From the cell containing the given text, extract its center point as (x, y) coordinate. 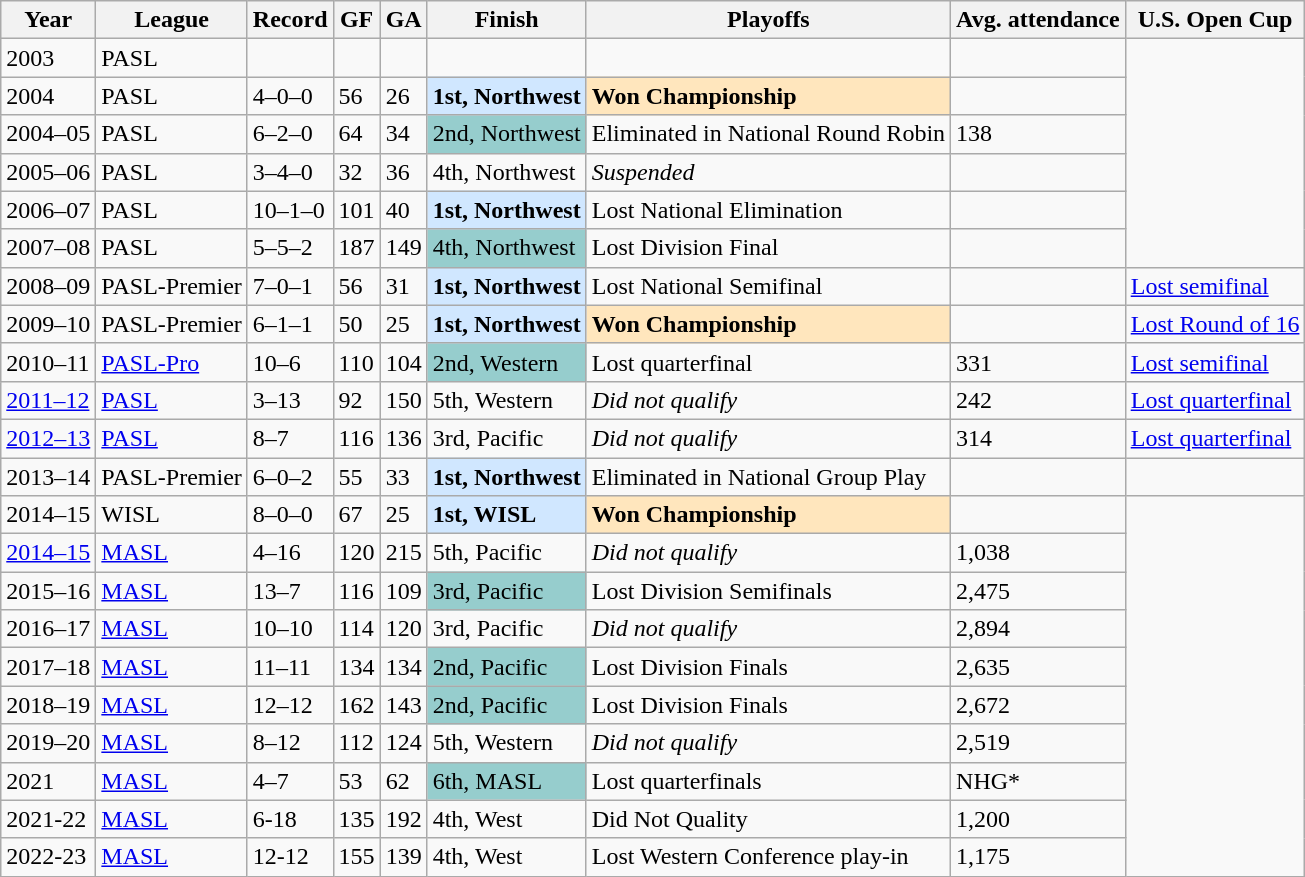
10–6 (290, 362)
6–0–2 (290, 477)
101 (356, 210)
2012–13 (48, 438)
2021-22 (48, 819)
12-12 (290, 857)
6-18 (290, 819)
NHG* (1038, 781)
Lost quarterfinals (768, 781)
114 (356, 629)
32 (356, 172)
242 (1038, 400)
Year (48, 20)
4–7 (290, 781)
139 (404, 857)
Eliminated in National Group Play (768, 477)
2003 (48, 58)
2,475 (1038, 591)
5–5–2 (290, 248)
31 (404, 286)
162 (356, 705)
314 (1038, 438)
PASL-Pro (172, 362)
215 (404, 553)
2018–19 (48, 705)
8–12 (290, 743)
Avg. attendance (1038, 20)
2017–18 (48, 667)
33 (404, 477)
Lost Round of 16 (1215, 324)
4–0–0 (290, 96)
112 (356, 743)
50 (356, 324)
40 (404, 210)
Lost Western Conference play-in (768, 857)
2019–20 (48, 743)
92 (356, 400)
2,672 (1038, 705)
110 (356, 362)
138 (1038, 134)
Lost National Semifinal (768, 286)
3–4–0 (290, 172)
104 (404, 362)
109 (404, 591)
150 (404, 400)
331 (1038, 362)
2005–06 (48, 172)
2004 (48, 96)
Playoffs (768, 20)
1,038 (1038, 553)
2006–07 (48, 210)
135 (356, 819)
8–7 (290, 438)
2009–10 (48, 324)
3–13 (290, 400)
149 (404, 248)
2022-23 (48, 857)
Suspended (768, 172)
Finish (506, 20)
2004–05 (48, 134)
5th, Pacific (506, 553)
4–16 (290, 553)
64 (356, 134)
124 (404, 743)
12–12 (290, 705)
6th, MASL (506, 781)
136 (404, 438)
GF (356, 20)
1,175 (1038, 857)
1,200 (1038, 819)
34 (404, 134)
2,635 (1038, 667)
WISL (172, 515)
2010–11 (48, 362)
2011–12 (48, 400)
2007–08 (48, 248)
13–7 (290, 591)
2,894 (1038, 629)
2nd, Northwest (506, 134)
Eliminated in National Round Robin (768, 134)
62 (404, 781)
10–1–0 (290, 210)
2nd, Western (506, 362)
11–11 (290, 667)
Did Not Quality (768, 819)
36 (404, 172)
League (172, 20)
Lost Division Final (768, 248)
155 (356, 857)
192 (404, 819)
Lost National Elimination (768, 210)
187 (356, 248)
67 (356, 515)
53 (356, 781)
GA (404, 20)
6–1–1 (290, 324)
2013–14 (48, 477)
26 (404, 96)
55 (356, 477)
2008–09 (48, 286)
2015–16 (48, 591)
Lost Division Semifinals (768, 591)
8–0–0 (290, 515)
Record (290, 20)
6–2–0 (290, 134)
10–10 (290, 629)
2016–17 (48, 629)
U.S. Open Cup (1215, 20)
7–0–1 (290, 286)
2,519 (1038, 743)
2021 (48, 781)
1st, WISL (506, 515)
143 (404, 705)
